Extract the (x, y) coordinate from the center of the cell holding the provided text.  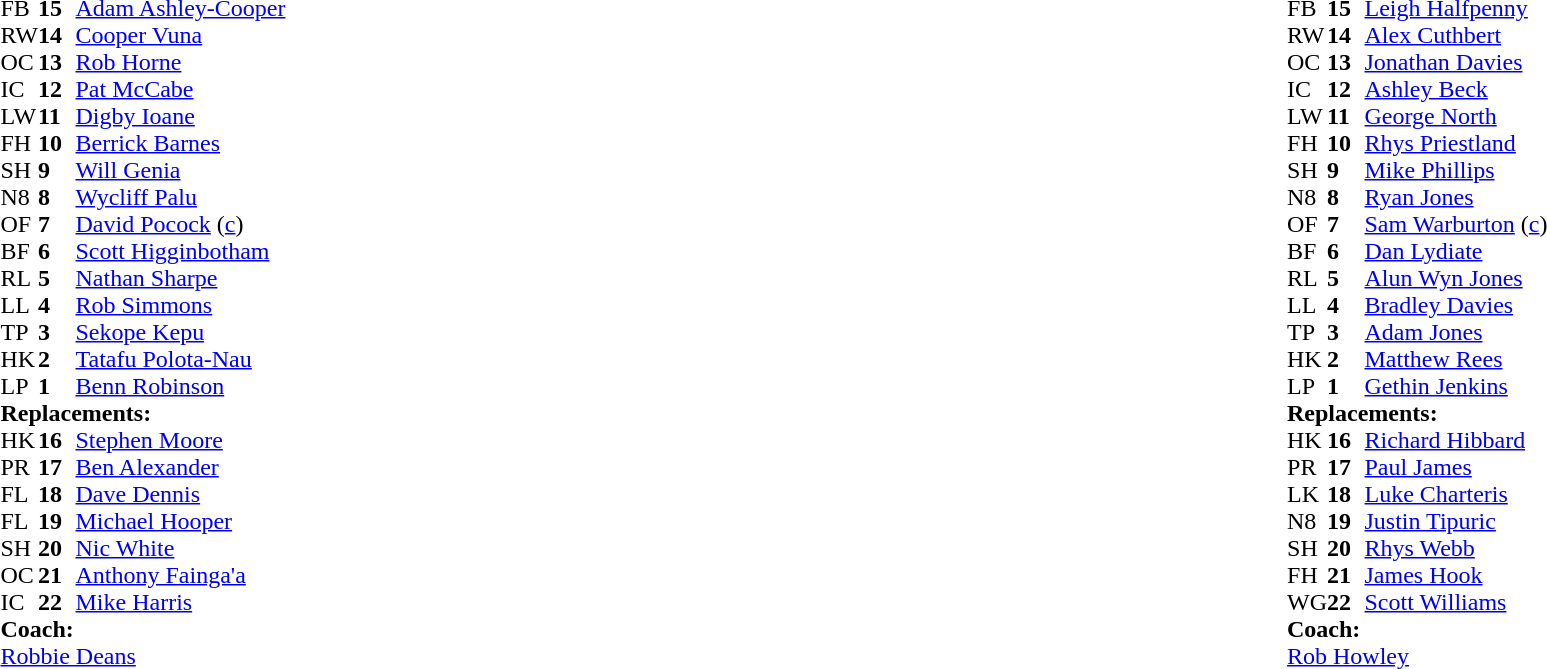
Robbie Deans (142, 656)
Stephen Moore (181, 440)
Nic White (181, 548)
Ben Alexander (181, 468)
David Pocock (c) (181, 224)
Rob Horne (181, 62)
Michael Hooper (181, 522)
Anthony Fainga'a (181, 576)
LK (1307, 494)
Benn Robinson (181, 386)
Pat McCabe (181, 90)
Rob Simmons (181, 306)
Dave Dennis (181, 494)
Will Genia (181, 170)
Berrick Barnes (181, 144)
Tatafu Polota-Nau (181, 360)
Rob Howley (1417, 656)
Sekope Kepu (181, 332)
Wycliff Palu (181, 198)
Scott Higginbotham (181, 252)
Nathan Sharpe (181, 278)
Mike Harris (181, 602)
Cooper Vuna (181, 36)
Digby Ioane (181, 116)
WG (1307, 602)
